Output the [X, Y] coordinate of the center of the cell containing the given text.  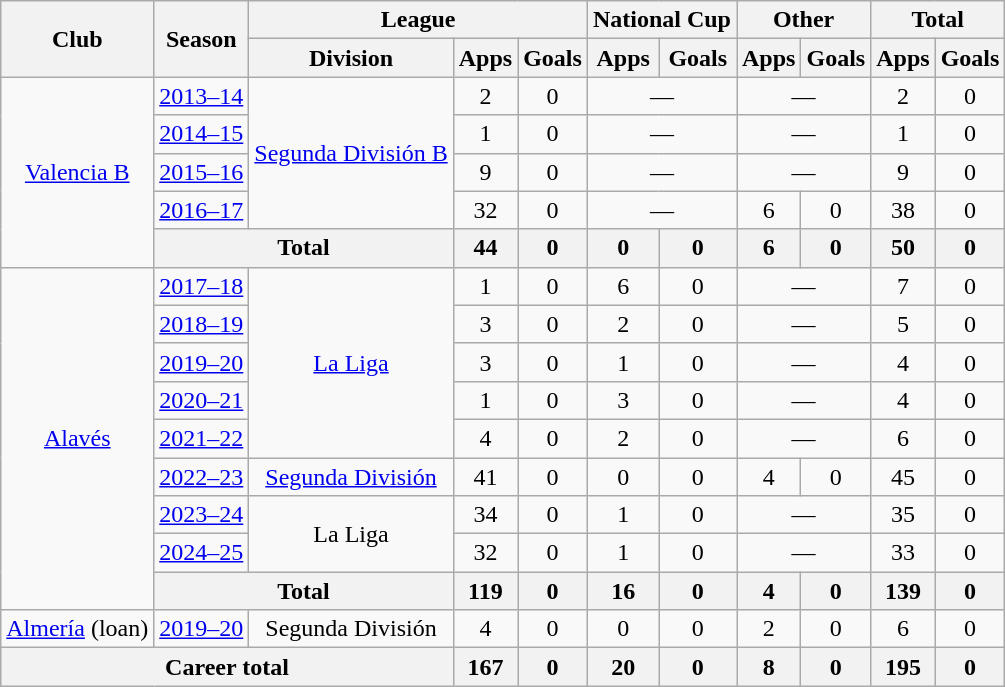
Club [78, 39]
139 [903, 591]
45 [903, 477]
2015–16 [202, 172]
2023–24 [202, 515]
50 [903, 248]
44 [485, 248]
Other [803, 20]
Almería (loan) [78, 629]
Division [351, 58]
Season [202, 39]
2024–25 [202, 553]
41 [485, 477]
195 [903, 667]
League [418, 20]
7 [903, 286]
119 [485, 591]
34 [485, 515]
2020–21 [202, 400]
2016–17 [202, 210]
8 [768, 667]
20 [623, 667]
2021–22 [202, 438]
16 [623, 591]
167 [485, 667]
Segunda División B [351, 153]
2022–23 [202, 477]
38 [903, 210]
2013–14 [202, 96]
Career total [227, 667]
5 [903, 324]
2017–18 [202, 286]
Valencia B [78, 172]
National Cup [662, 20]
2018–19 [202, 324]
33 [903, 553]
2014–15 [202, 134]
Alavés [78, 438]
35 [903, 515]
